Detect which cell encompasses the target text, then output its (x, y) center coordinate. 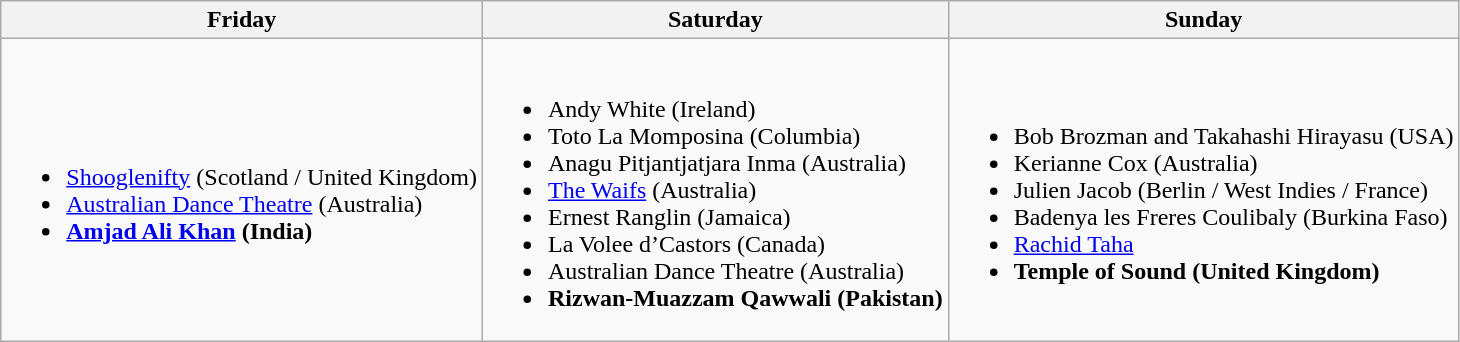
Sunday (1204, 20)
Friday (242, 20)
Shooglenifty (Scotland / United Kingdom)Australian Dance Theatre (Australia)Amjad Ali Khan (India) (242, 190)
Saturday (715, 20)
